Identify which cell holds the provided text, then report its (X, Y) central coordinate. 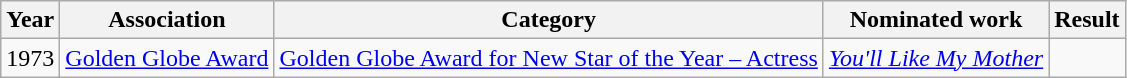
Category (548, 20)
Year (30, 20)
Golden Globe Award (167, 58)
You'll Like My Mother (936, 58)
Nominated work (936, 20)
Golden Globe Award for New Star of the Year – Actress (548, 58)
Association (167, 20)
1973 (30, 58)
Result (1087, 20)
